Provide the (X, Y) coordinate of the cell's center where the given text is located.  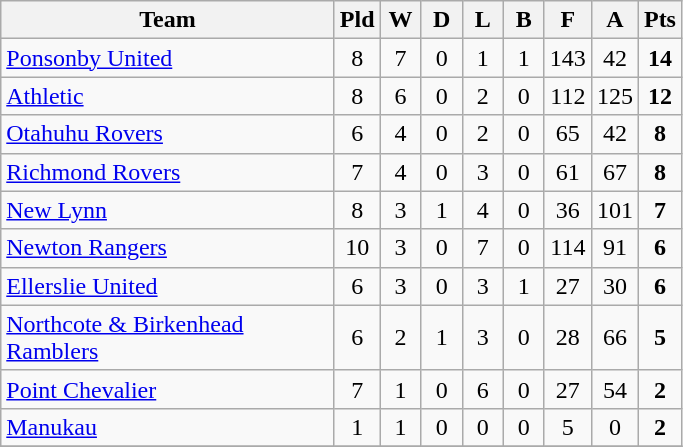
W (400, 20)
12 (660, 96)
Team (168, 20)
67 (614, 172)
Ponsonby United (168, 58)
66 (614, 338)
Otahuhu Rovers (168, 134)
91 (614, 248)
143 (568, 58)
Northcote & Birkenhead Ramblers (168, 338)
Newton Rangers (168, 248)
10 (357, 248)
14 (660, 58)
125 (614, 96)
112 (568, 96)
Pld (357, 20)
101 (614, 210)
D (442, 20)
A (614, 20)
Athletic (168, 96)
Pts (660, 20)
65 (568, 134)
28 (568, 338)
Richmond Rovers (168, 172)
114 (568, 248)
Point Chevalier (168, 389)
61 (568, 172)
30 (614, 286)
New Lynn (168, 210)
Ellerslie United (168, 286)
36 (568, 210)
54 (614, 389)
F (568, 20)
Manukau (168, 427)
B (524, 20)
L (482, 20)
